Detect which cell encompasses the target text, then output its (X, Y) center coordinate. 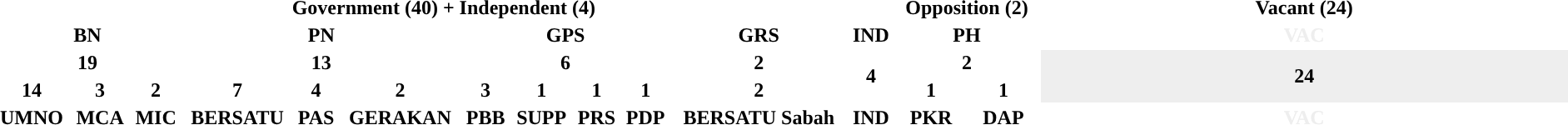
7 (237, 90)
GRS (759, 35)
VAC (1304, 35)
GPS (565, 35)
13 (321, 62)
6 (565, 62)
PN (321, 35)
24 (1304, 77)
IND (871, 35)
PH (968, 35)
